For the text-containing cell, return its midpoint in [X, Y] coordinate format. 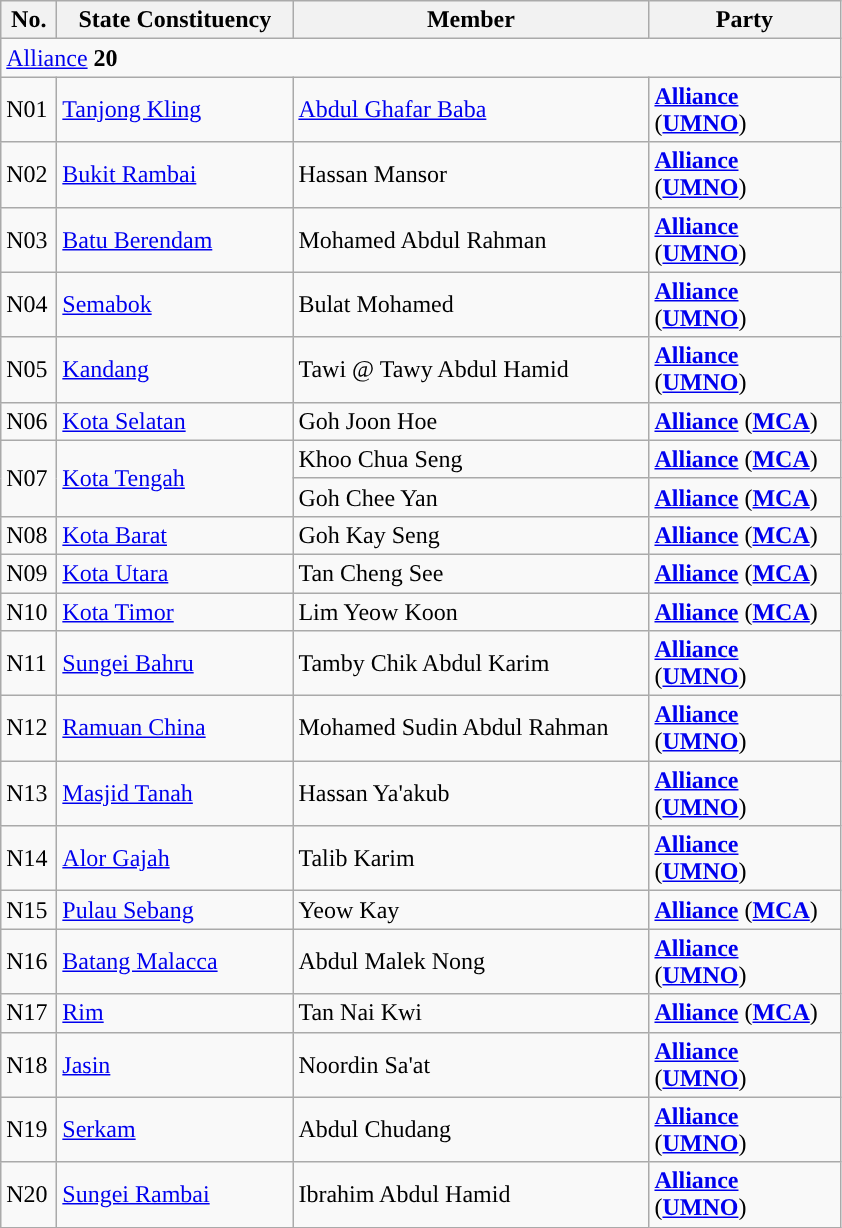
Khoo Chua Seng [471, 459]
Alliance 20 [420, 58]
N12 [29, 728]
Jasin [175, 1064]
N13 [29, 794]
Kota Barat [175, 535]
N04 [29, 304]
Hassan Mansor [471, 174]
Goh Kay Seng [471, 535]
Hassan Ya'akub [471, 794]
Member [471, 20]
N05 [29, 370]
N14 [29, 858]
N07 [29, 478]
Alor Gajah [175, 858]
N08 [29, 535]
Batang Malacca [175, 962]
Bulat Mohamed [471, 304]
Batu Berendam [175, 240]
Kota Tengah [175, 478]
Kota Utara [175, 573]
Ibrahim Abdul Hamid [471, 1194]
State Constituency [175, 20]
Ramuan China [175, 728]
Yeow Kay [471, 910]
N01 [29, 110]
Pulau Sebang [175, 910]
Tanjong Kling [175, 110]
Sungei Rambai [175, 1194]
Party [744, 20]
N06 [29, 421]
Abdul Ghafar Baba [471, 110]
Tan Nai Kwi [471, 1013]
Goh Chee Yan [471, 497]
Kandang [175, 370]
N09 [29, 573]
Lim Yeow Koon [471, 611]
N11 [29, 664]
Mohamed Sudin Abdul Rahman [471, 728]
Abdul Malek Nong [471, 962]
N20 [29, 1194]
Bukit Rambai [175, 174]
Talib Karim [471, 858]
N02 [29, 174]
N19 [29, 1130]
No. [29, 20]
Tawi @ Tawy Abdul Hamid [471, 370]
N17 [29, 1013]
Noordin Sa'at [471, 1064]
N10 [29, 611]
Goh Joon Hoe [471, 421]
Kota Timor [175, 611]
N03 [29, 240]
Mohamed Abdul Rahman [471, 240]
Masjid Tanah [175, 794]
Sungei Bahru [175, 664]
Kota Selatan [175, 421]
Tamby Chik Abdul Karim [471, 664]
Tan Cheng See [471, 573]
Semabok [175, 304]
N18 [29, 1064]
N15 [29, 910]
Abdul Chudang [471, 1130]
Rim [175, 1013]
Serkam [175, 1130]
N16 [29, 962]
